Extract the [X, Y] coordinate from the center of the cell holding the provided text.  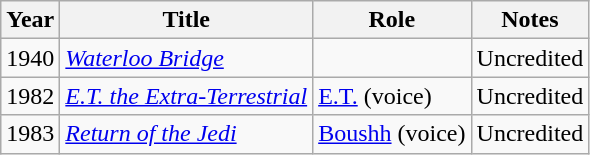
1982 [30, 96]
Return of the Jedi [186, 134]
1940 [30, 58]
E.T. (voice) [392, 96]
E.T. the Extra-Terrestrial [186, 96]
Year [30, 20]
Waterloo Bridge [186, 58]
Role [392, 20]
1983 [30, 134]
Notes [530, 20]
Boushh (voice) [392, 134]
Title [186, 20]
